Return the [x, y] coordinate for the center point of the cell that contains the specified text.  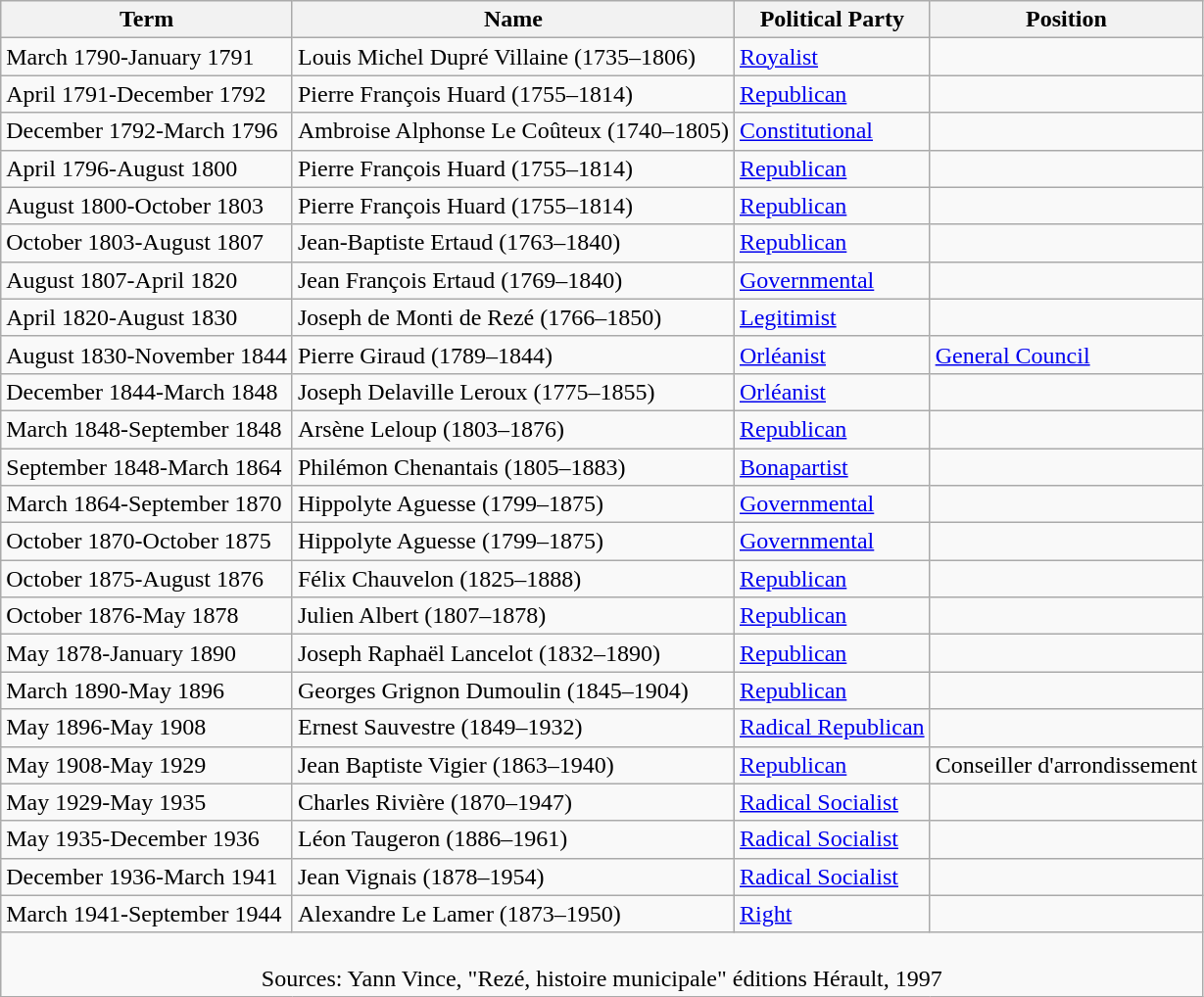
Conseiller d'arrondissement [1066, 765]
Radical Republican [832, 728]
August 1807-April 1820 [147, 280]
Pierre Giraud (1789–1844) [513, 355]
April 1796-August 1800 [147, 168]
October 1875-August 1876 [147, 579]
Bonapartist [832, 467]
Philémon Chenantais (1805–1883) [513, 467]
Political Party [832, 20]
Position [1066, 20]
Jean-Baptiste Ertaud (1763–1840) [513, 243]
April 1820-August 1830 [147, 317]
May 1929-May 1935 [147, 802]
September 1848-March 1864 [147, 467]
Term [147, 20]
Charles Rivière (1870–1947) [513, 802]
Right [832, 914]
December 1792-March 1796 [147, 131]
Jean François Ertaud (1769–1840) [513, 280]
August 1800-October 1803 [147, 206]
Constitutional [832, 131]
Jean Baptiste Vigier (1863–1940) [513, 765]
August 1830-November 1844 [147, 355]
Julien Albert (1807–1878) [513, 616]
Joseph Delaville Leroux (1775–1855) [513, 392]
March 1941-September 1944 [147, 914]
Royalist [832, 57]
Joseph de Monti de Rezé (1766–1850) [513, 317]
General Council [1066, 355]
Joseph Raphaël Lancelot (1832–1890) [513, 653]
Louis Michel Dupré Villaine (1735–1806) [513, 57]
May 1935-December 1936 [147, 839]
Alexandre Le Lamer (1873–1950) [513, 914]
March 1790-January 1791 [147, 57]
May 1878-January 1890 [147, 653]
Georges Grignon Dumoulin (1845–1904) [513, 690]
Jean Vignais (1878–1954) [513, 877]
March 1890-May 1896 [147, 690]
Arsène Leloup (1803–1876) [513, 429]
May 1908-May 1929 [147, 765]
Ambroise Alphonse Le Coûteux (1740–1805) [513, 131]
December 1844-March 1848 [147, 392]
December 1936-March 1941 [147, 877]
Félix Chauvelon (1825–1888) [513, 579]
Léon Taugeron (1886–1961) [513, 839]
March 1848-September 1848 [147, 429]
Sources: Yann Vince, "Rezé, histoire municipale" éditions Hérault, 1997 [602, 964]
October 1803-August 1807 [147, 243]
March 1864-September 1870 [147, 504]
April 1791-December 1792 [147, 94]
Legitimist [832, 317]
October 1876-May 1878 [147, 616]
May 1896-May 1908 [147, 728]
Ernest Sauvestre (1849–1932) [513, 728]
Name [513, 20]
October 1870-October 1875 [147, 542]
